Identify which cell holds the provided text, then report its (x, y) central coordinate. 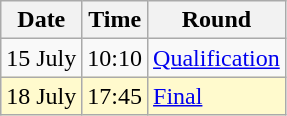
Round (217, 20)
15 July (42, 58)
17:45 (115, 96)
Date (42, 20)
18 July (42, 96)
Time (115, 20)
10:10 (115, 58)
Qualification (217, 58)
Final (217, 96)
